Extract the (X, Y) coordinate from the center of the cell holding the provided text.  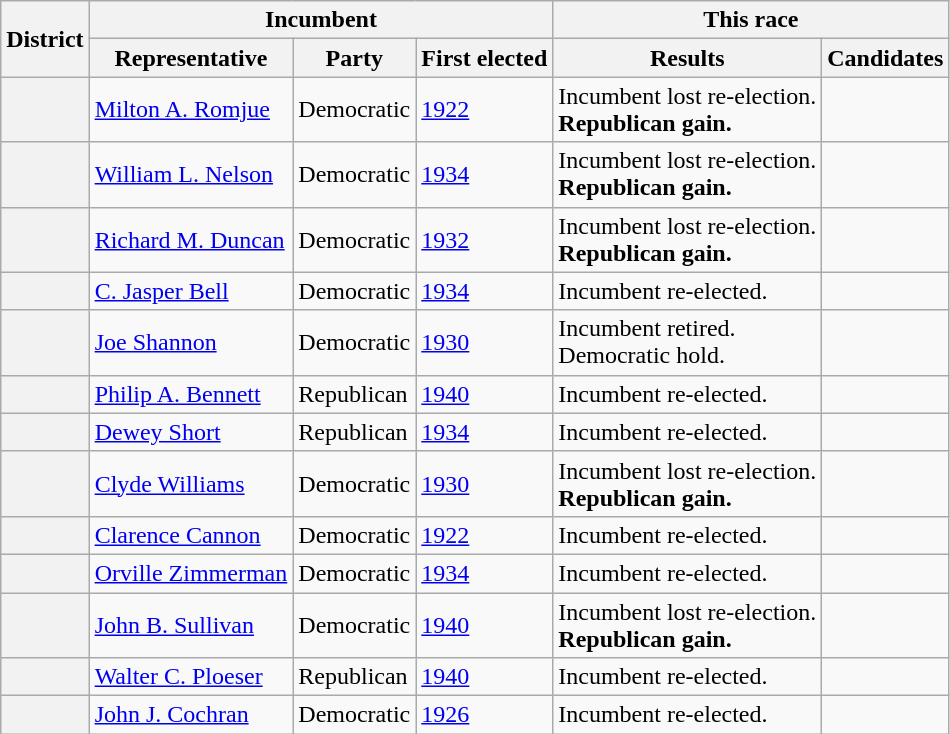
Incumbent retired.Democratic hold. (688, 342)
Philip A. Bennett (191, 394)
Clarence Cannon (191, 535)
1932 (484, 240)
Party (354, 58)
This race (751, 20)
Richard M. Duncan (191, 240)
Representative (191, 58)
Dewey Short (191, 432)
First elected (484, 58)
Clyde Williams (191, 484)
Results (688, 58)
Milton A. Romjue (191, 110)
Candidates (886, 58)
1926 (484, 715)
Orville Zimmerman (191, 573)
Walter C. Ploeser (191, 677)
John J. Cochran (191, 715)
William L. Nelson (191, 174)
C. Jasper Bell (191, 291)
Incumbent (321, 20)
District (45, 39)
John B. Sullivan (191, 624)
Joe Shannon (191, 342)
